Find where the given text appears and provide that cell's center as (x, y) coordinate. 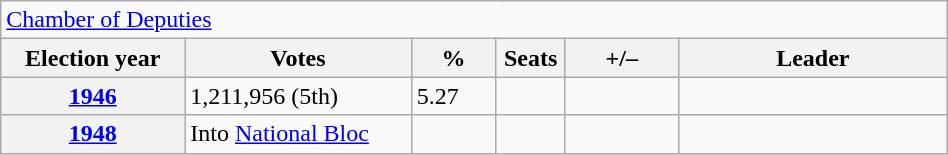
Leader (812, 58)
Chamber of Deputies (474, 20)
1948 (93, 134)
+/– (622, 58)
1,211,956 (5th) (298, 96)
% (454, 58)
Into National Bloc (298, 134)
Votes (298, 58)
Seats (530, 58)
1946 (93, 96)
5.27 (454, 96)
Election year (93, 58)
